Return (x, y) of the center of cell containing provided text 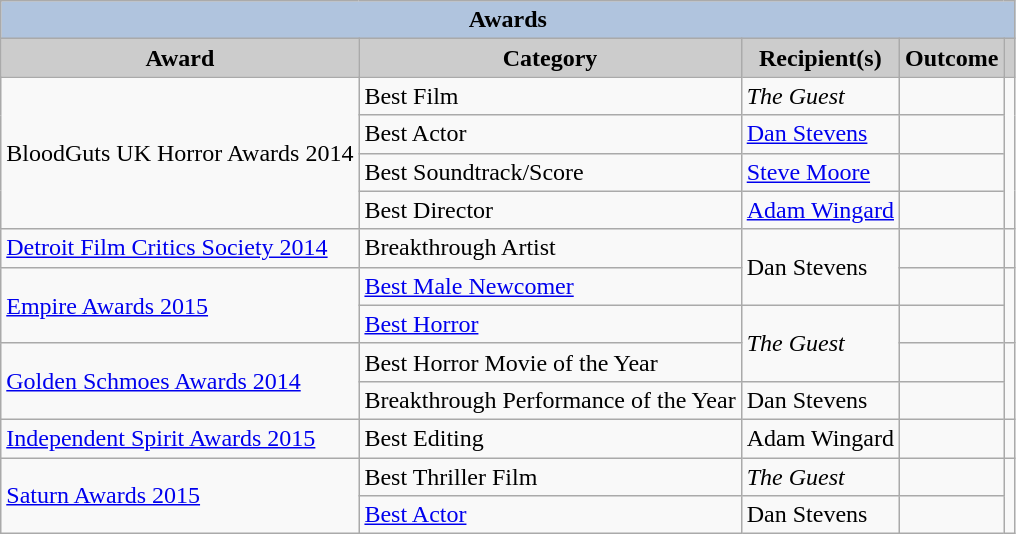
Best Male Newcomer (550, 286)
Best Editing (550, 438)
Saturn Awards 2015 (180, 496)
Best Soundtrack/Score (550, 172)
Empire Awards 2015 (180, 305)
Outcome (952, 58)
Breakthrough Artist (550, 248)
Awards (508, 20)
Best Horror (550, 324)
Breakthrough Performance of the Year (550, 400)
Detroit Film Critics Society 2014 (180, 248)
Best Thriller Film (550, 477)
Independent Spirit Awards 2015 (180, 438)
Best Director (550, 210)
Golden Schmoes Awards 2014 (180, 381)
Recipient(s) (820, 58)
Category (550, 58)
Best Film (550, 96)
Best Horror Movie of the Year (550, 362)
Award (180, 58)
Steve Moore (820, 172)
BloodGuts UK Horror Awards 2014 (180, 153)
